For the text-containing cell, return its midpoint in (X, Y) coordinate format. 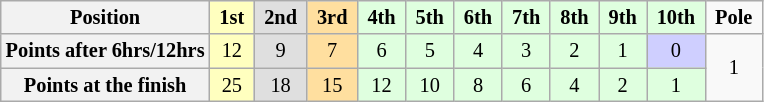
4th (381, 17)
0 (676, 51)
18 (280, 85)
5th (430, 17)
7th (526, 17)
3 (526, 51)
15 (332, 85)
2nd (280, 17)
Position (106, 17)
3rd (332, 17)
7 (332, 51)
1st (232, 17)
6th (478, 17)
8 (478, 85)
Pole (734, 17)
9 (280, 51)
25 (232, 85)
5 (430, 51)
Points after 6hrs/12hrs (106, 51)
10 (430, 85)
10th (676, 17)
8th (574, 17)
9th (622, 17)
Points at the finish (106, 85)
